Provide the (X, Y) coordinate of the cell's center where the given text is located.  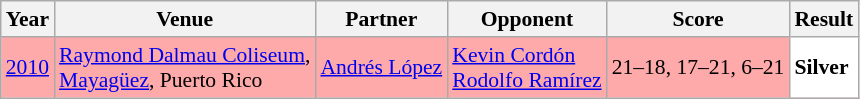
Score (698, 19)
Opponent (526, 19)
21–18, 17–21, 6–21 (698, 68)
2010 (28, 68)
Partner (381, 19)
Result (824, 19)
Year (28, 19)
Kevin Cordón Rodolfo Ramírez (526, 68)
Andrés López (381, 68)
Raymond Dalmau Coliseum,Mayagüez, Puerto Rico (184, 68)
Silver (824, 68)
Venue (184, 19)
